Scan for the cell matching the given text and deliver its (X, Y) coordinate at center. 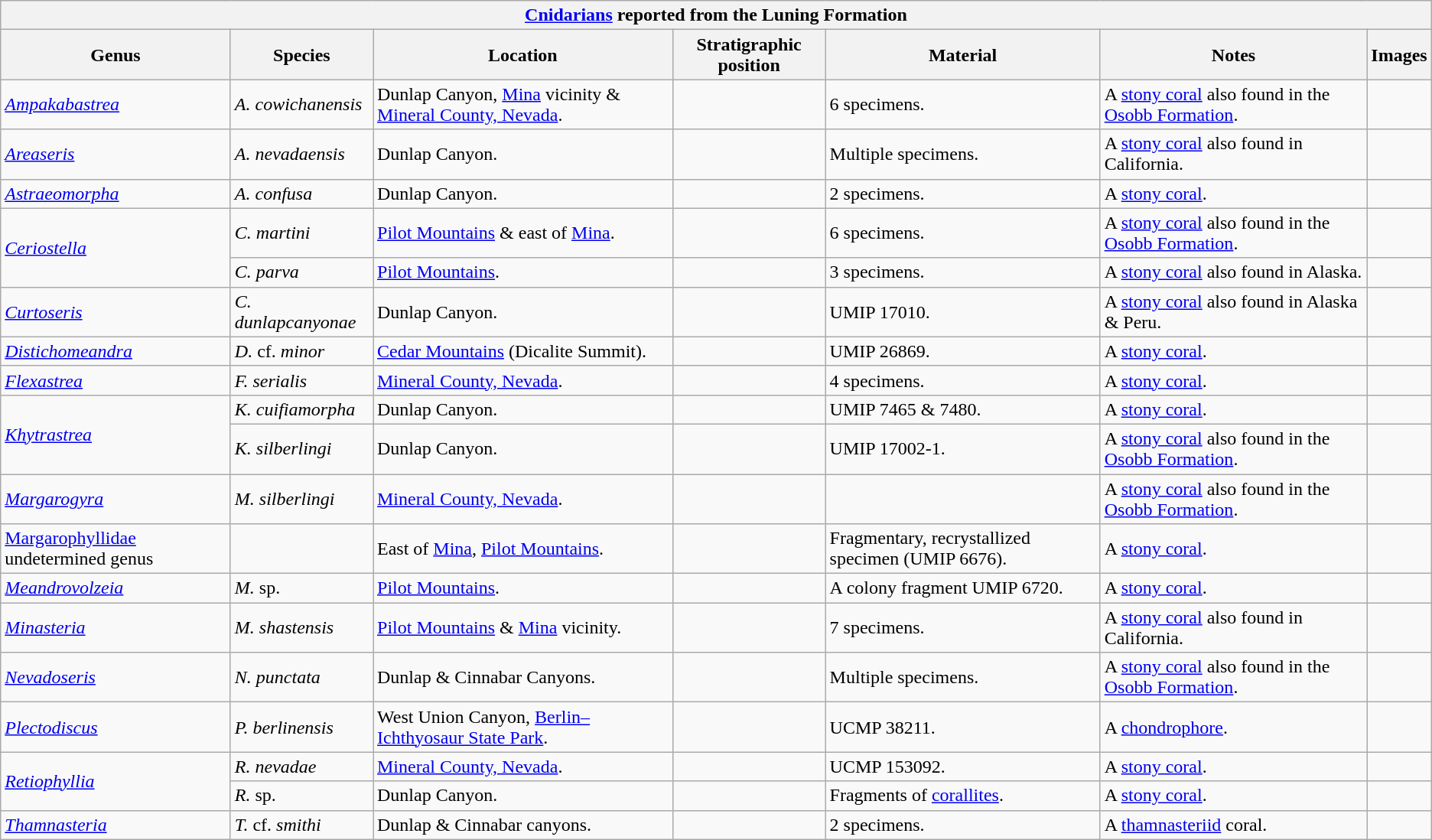
C. martini (301, 233)
Meandrovolzeia (116, 588)
A. confusa (301, 194)
Margarophyllidae undetermined genus (116, 549)
A stony coral also found in Alaska. (1233, 272)
Plectodiscus (116, 727)
N. punctata (301, 678)
Retiophyllia (116, 781)
Cedar Mountains (Dicalite Summit). (523, 351)
Genus (116, 55)
Pilot Mountains & east of Mina. (523, 233)
4 specimens. (962, 380)
UMIP 26869. (962, 351)
Pilot Mountains & Mina vicinity. (523, 627)
Material (962, 55)
A colony fragment UMIP 6720. (962, 588)
P. berlinensis (301, 727)
A. nevadaensis (301, 155)
Location (523, 55)
UCMP 153092. (962, 767)
C. parva (301, 272)
Dunlap & Cinnabar canyons. (523, 825)
West Union Canyon, Berlin–Ichthyosaur State Park. (523, 727)
Stratigraphic position (749, 55)
A. cowichanensis (301, 104)
A stony coral also found in Alaska & Peru. (1233, 312)
Areaseris (116, 155)
R. sp. (301, 796)
Margarogyra (116, 499)
K. silberlingi (301, 448)
R. nevadae (301, 767)
D. cf. minor (301, 351)
Dunlap & Cinnabar Canyons. (523, 678)
East of Mina, Pilot Mountains. (523, 549)
M. shastensis (301, 627)
Fragmentary, recrystallized specimen (UMIP 6676). (962, 549)
Dunlap Canyon, Mina vicinity & Mineral County, Nevada. (523, 104)
A chondrophore. (1233, 727)
Flexastrea (116, 380)
Cnidarians reported from the Luning Formation (716, 15)
Distichomeandra (116, 351)
A thamnasteriid coral. (1233, 825)
Notes (1233, 55)
Khytrastrea (116, 435)
Nevadoseris (116, 678)
F. serialis (301, 380)
Species (301, 55)
UCMP 38211. (962, 727)
7 specimens. (962, 627)
UMIP 17010. (962, 312)
Ceriostella (116, 248)
Images (1399, 55)
Fragments of corallites. (962, 796)
C. dunlapcanyonae (301, 312)
T. cf. smithi (301, 825)
M. sp. (301, 588)
Thamnasteria (116, 825)
Astraeomorpha (116, 194)
UMIP 17002-1. (962, 448)
K. cuifiamorpha (301, 409)
Ampakabastrea (116, 104)
M. silberlingi (301, 499)
3 specimens. (962, 272)
UMIP 7465 & 7480. (962, 409)
Curtoseris (116, 312)
Minasteria (116, 627)
